Capture the cell that displays the provided text and extract its [X, Y] central coordinate. 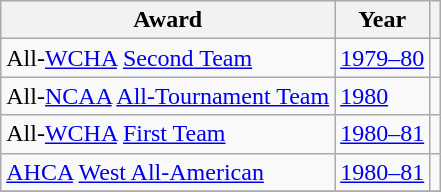
All-WCHA First Team [168, 134]
AHCA West All-American [168, 172]
Year [382, 20]
1980 [382, 96]
All-WCHA Second Team [168, 58]
1979–80 [382, 58]
Award [168, 20]
All-NCAA All-Tournament Team [168, 96]
